Return the [x, y] coordinate for the center point of the cell that contains the specified text.  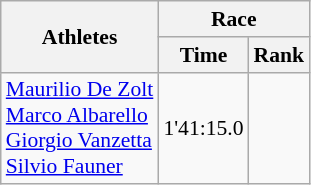
1'41:15.0 [203, 128]
Rank [280, 55]
Athletes [80, 36]
Time [203, 55]
Maurilio De ZoltMarco AlbarelloGiorgio VanzettaSilvio Fauner [80, 128]
Race [234, 19]
